Search for the cell housing the specified text and yield its (X, Y) center coordinate. 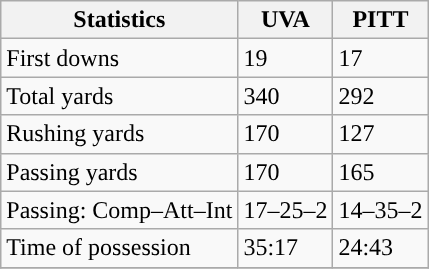
UVA (286, 20)
17 (380, 58)
Passing: Comp–Att–Int (120, 210)
19 (286, 58)
Time of possession (120, 248)
PITT (380, 20)
Passing yards (120, 172)
Rushing yards (120, 134)
Statistics (120, 20)
First downs (120, 58)
24:43 (380, 248)
14–35–2 (380, 210)
292 (380, 96)
35:17 (286, 248)
17–25–2 (286, 210)
Total yards (120, 96)
127 (380, 134)
165 (380, 172)
340 (286, 96)
